Capture the cell that displays the provided text and extract its [x, y] central coordinate. 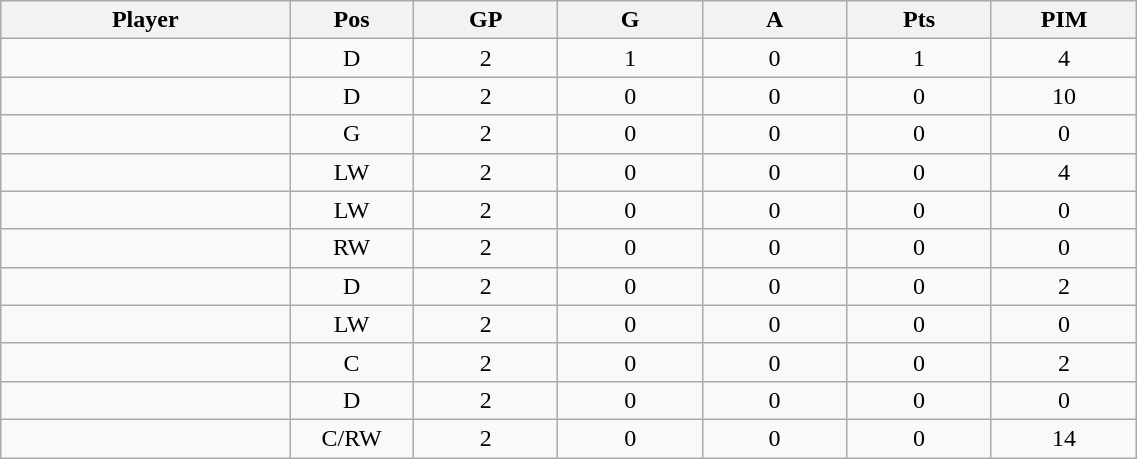
A [774, 20]
10 [1064, 96]
14 [1064, 438]
Pts [919, 20]
PIM [1064, 20]
Player [146, 20]
RW [352, 248]
GP [485, 20]
Pos [352, 20]
C/RW [352, 438]
C [352, 362]
